Return the (X, Y) coordinate for the center point of the cell that contains the specified text.  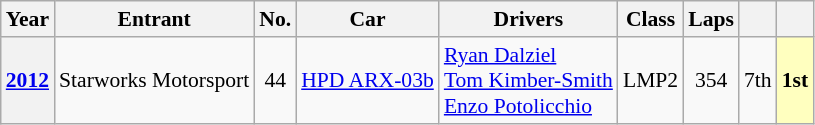
Class (650, 19)
Ryan Dalziel Tom Kimber-Smith Enzo Potolicchio (528, 80)
1st (796, 80)
Starworks Motorsport (154, 80)
2012 (28, 80)
Car (368, 19)
Drivers (528, 19)
44 (275, 80)
Entrant (154, 19)
HPD ARX-03b (368, 80)
7th (758, 80)
354 (711, 80)
No. (275, 19)
Laps (711, 19)
LMP2 (650, 80)
Year (28, 19)
